For the text-containing cell, return its midpoint in (X, Y) coordinate format. 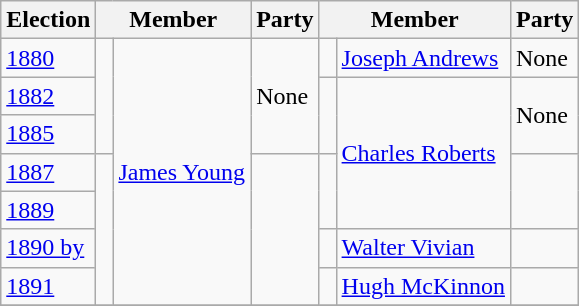
1882 (48, 96)
Election (48, 20)
1889 (48, 210)
James Young (182, 172)
1880 (48, 58)
1887 (48, 172)
Hugh McKinnon (423, 286)
1890 by (48, 248)
Walter Vivian (423, 248)
1891 (48, 286)
Joseph Andrews (423, 58)
1885 (48, 134)
Charles Roberts (423, 153)
